Return the [x, y] coordinate for the center point of the cell that contains the specified text.  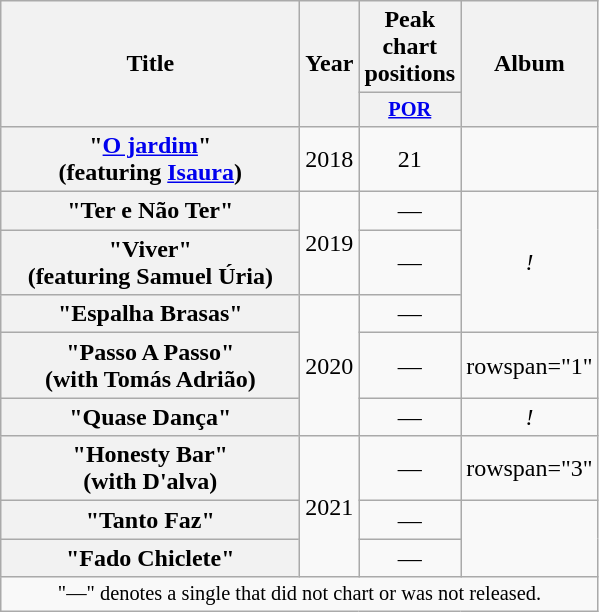
2021 [330, 506]
"Honesty Bar"(with D'alva) [150, 468]
"Viver"(featuring Samuel Úria) [150, 262]
Album [530, 64]
"—" denotes a single that did not chart or was not released. [300, 594]
2020 [330, 366]
"Ter e Não Ter" [150, 211]
"O jardim"(featuring Isaura) [150, 158]
21 [410, 158]
rowspan="1" [530, 366]
2019 [330, 244]
"Quase Dança" [150, 417]
Title [150, 64]
"Fado Chiclete" [150, 558]
rowspan="3" [530, 468]
"Passo A Passo"(with Tomás Adrião) [150, 366]
Peak chart positions [410, 47]
Year [330, 64]
POR [410, 110]
2018 [330, 158]
"Espalha Brasas" [150, 314]
"Tanto Faz" [150, 520]
